From the cell containing the given text, extract its center point as [x, y] coordinate. 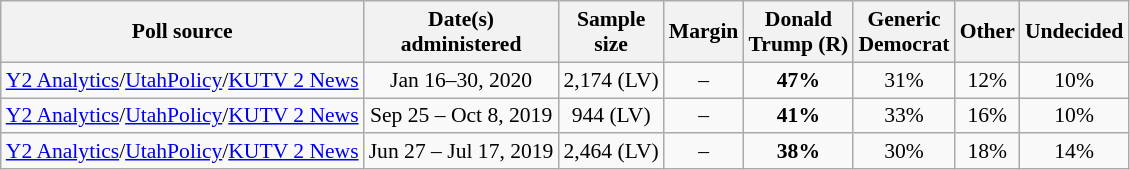
DonaldTrump (R) [798, 32]
2,464 (LV) [610, 152]
16% [988, 116]
12% [988, 80]
Samplesize [610, 32]
Date(s)administered [462, 32]
41% [798, 116]
Margin [704, 32]
Sep 25 – Oct 8, 2019 [462, 116]
Poll source [182, 32]
30% [904, 152]
14% [1074, 152]
944 (LV) [610, 116]
38% [798, 152]
33% [904, 116]
GenericDemocrat [904, 32]
31% [904, 80]
47% [798, 80]
Jun 27 – Jul 17, 2019 [462, 152]
2,174 (LV) [610, 80]
Other [988, 32]
Jan 16–30, 2020 [462, 80]
18% [988, 152]
Undecided [1074, 32]
